Determine the (X, Y) coordinate at the center of the cell enclosing the given text.  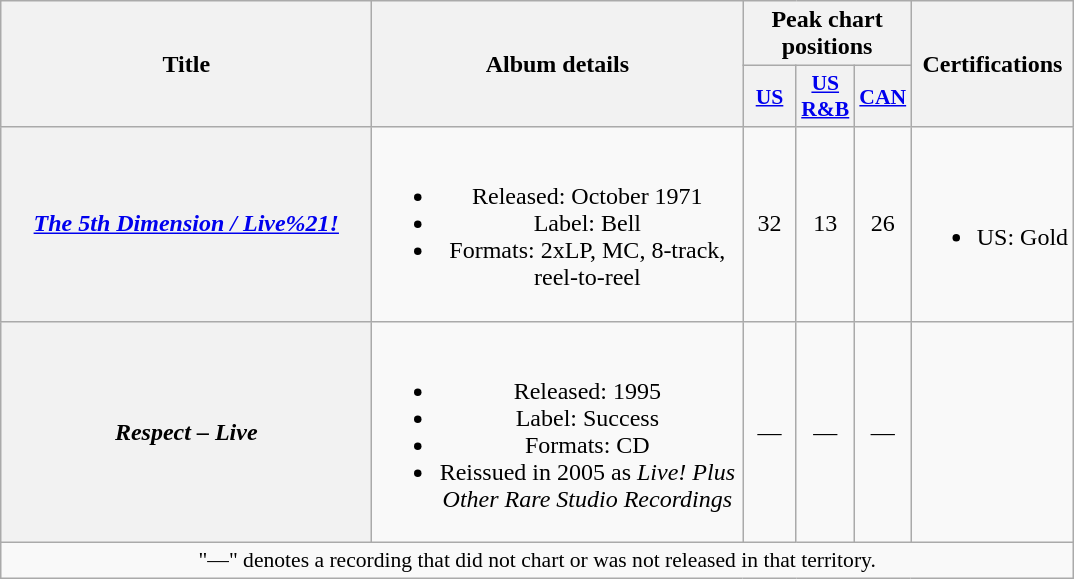
Respect – Live (186, 432)
Title (186, 64)
Album details (558, 64)
The 5th Dimension / Live%21! (186, 224)
Released: 1995Label: SuccessFormats: CDReissued in 2005 as Live! Plus Other Rare Studio Recordings (558, 432)
US: Gold (992, 224)
CAN (882, 96)
US (770, 96)
32 (770, 224)
"—" denotes a recording that did not chart or was not released in that territory. (538, 560)
26 (882, 224)
Peak chart positions (827, 34)
Certifications (992, 64)
US R&B (825, 96)
13 (825, 224)
Released: October 1971Label: BellFormats: 2xLP, MC, 8-track, reel-to-reel (558, 224)
